For the text-containing cell, return its midpoint in [x, y] coordinate format. 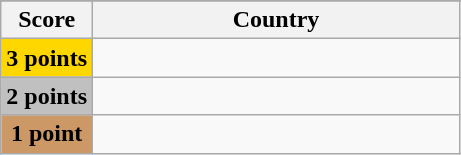
Score [47, 20]
3 points [47, 58]
Country [276, 20]
2 points [47, 96]
1 point [47, 134]
